Pinpoint the cell where the given text exists, returning its (x, y) midpoint coordinate. 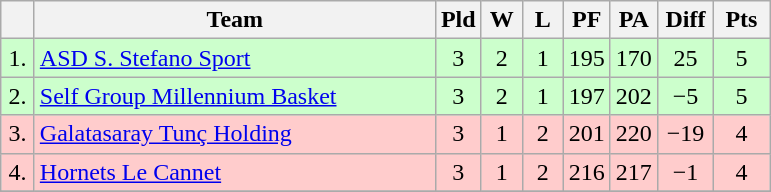
Pld (458, 20)
PA (634, 20)
Hornets Le Cannet (234, 172)
−1 (685, 172)
195 (586, 58)
170 (634, 58)
201 (586, 134)
Self Group Millennium Basket (234, 96)
202 (634, 96)
4. (18, 172)
Diff (685, 20)
3. (18, 134)
220 (634, 134)
Galatasaray Tunç Holding (234, 134)
Pts (741, 20)
L (542, 20)
Team (234, 20)
1. (18, 58)
197 (586, 96)
217 (634, 172)
−5 (685, 96)
216 (586, 172)
25 (685, 58)
PF (586, 20)
2. (18, 96)
−19 (685, 134)
ASD S. Stefano Sport (234, 58)
W (502, 20)
